Locate the cell with the specified text and output its [X, Y] center coordinate. 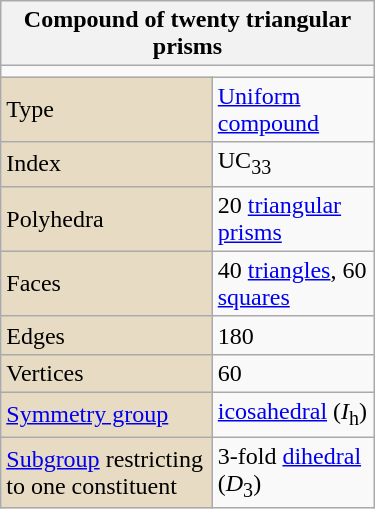
Index [107, 164]
3-fold dihedral (D3) [293, 472]
Symmetry group [107, 415]
UC33 [293, 164]
60 [293, 373]
Uniform compound [293, 110]
Subgroup restricting to one constituent [107, 472]
180 [293, 335]
20 triangular prisms [293, 218]
Type [107, 110]
Edges [107, 335]
Faces [107, 284]
40 triangles, 60 squares [293, 284]
Polyhedra [107, 218]
icosahedral (Ih) [293, 415]
Vertices [107, 373]
Compound of twenty triangular prisms [188, 34]
